Return [x, y] of the center of cell containing provided text 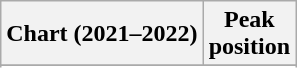
Peakposition [249, 34]
Chart (2021–2022) [102, 34]
